Scan for the cell matching the given text and deliver its [X, Y] coordinate at center. 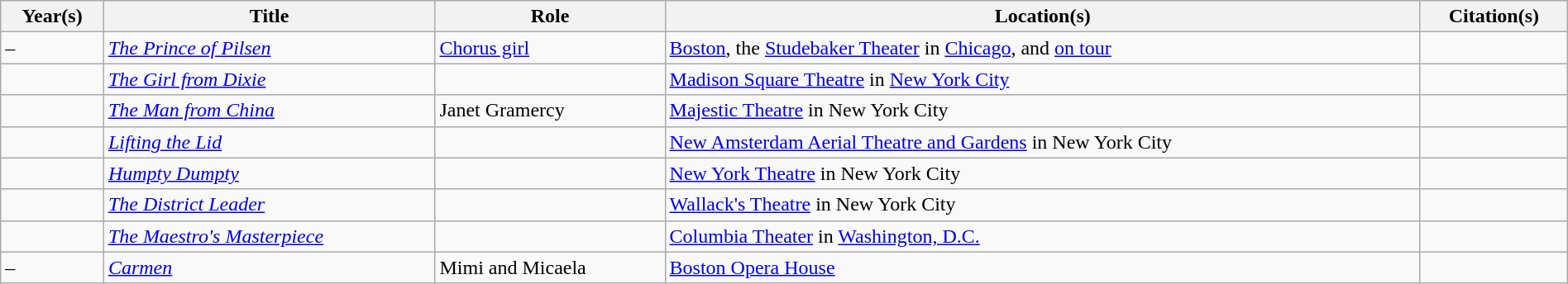
Location(s) [1042, 17]
Citation(s) [1494, 17]
Wallack's Theatre in New York City [1042, 205]
The Man from China [270, 111]
Mimi and Micaela [550, 267]
The Prince of Pilsen [270, 48]
Majestic Theatre in New York City [1042, 111]
New Amsterdam Aerial Theatre and Gardens in New York City [1042, 142]
Title [270, 17]
Lifting the Lid [270, 142]
New York Theatre in New York City [1042, 173]
Boston, the Studebaker Theater in Chicago, and on tour [1042, 48]
Year(s) [53, 17]
Role [550, 17]
Carmen [270, 267]
The District Leader [270, 205]
The Girl from Dixie [270, 79]
Humpty Dumpty [270, 173]
The Maestro's Masterpiece [270, 236]
Janet Gramercy [550, 111]
Columbia Theater in Washington, D.C. [1042, 236]
Chorus girl [550, 48]
Madison Square Theatre in New York City [1042, 79]
Boston Opera House [1042, 267]
